Locate the cell with the specified text and output its [x, y] center coordinate. 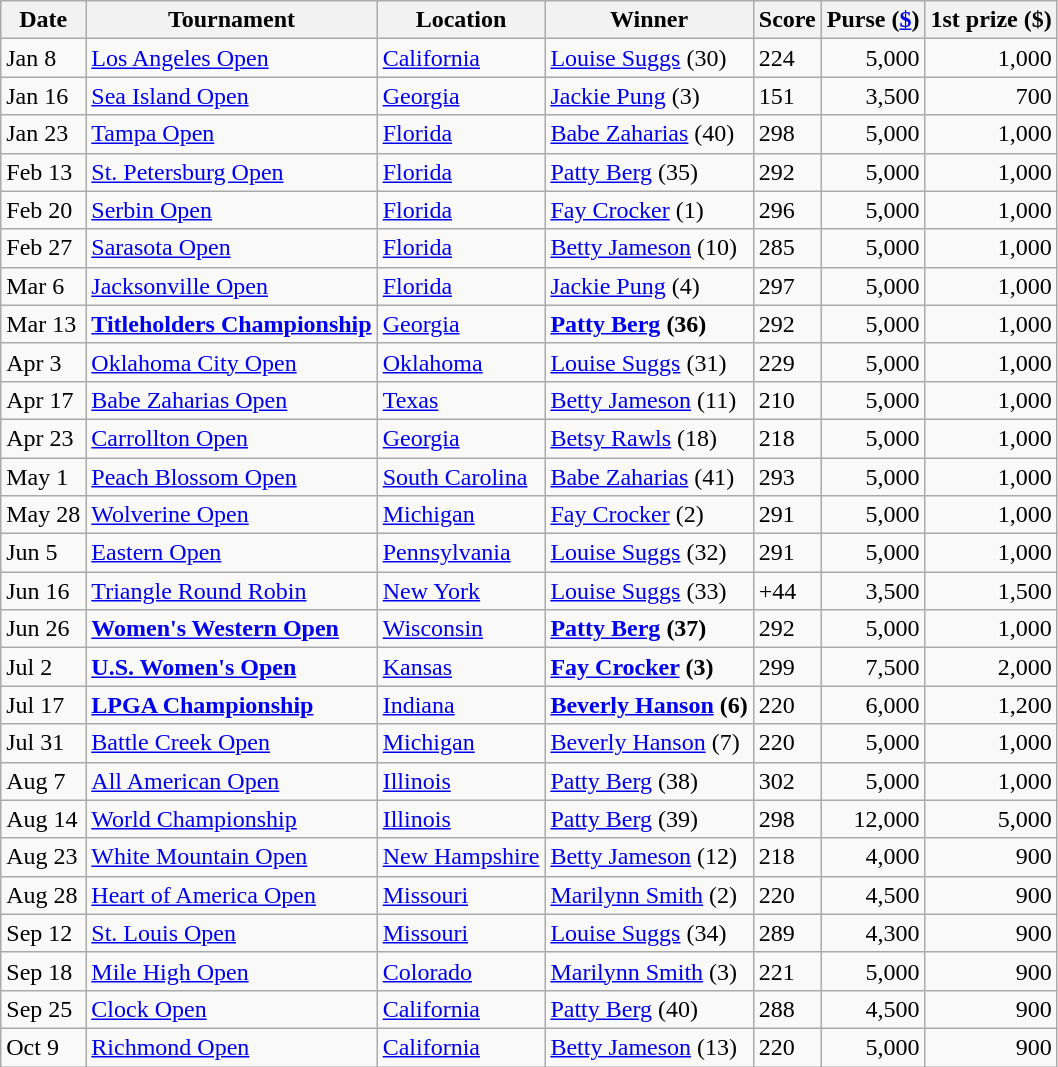
296 [787, 210]
Betsy Rawls (18) [649, 438]
221 [787, 971]
224 [787, 58]
Beverly Hanson (7) [649, 743]
Patty Berg (36) [649, 324]
Tournament [232, 20]
229 [787, 362]
Colorado [461, 971]
Clock Open [232, 1009]
All American Open [232, 781]
700 [991, 96]
Patty Berg (35) [649, 172]
St. Petersburg Open [232, 172]
Jan 23 [44, 134]
May 1 [44, 477]
Jul 2 [44, 667]
Los Angeles Open [232, 58]
Babe Zaharias (41) [649, 477]
Babe Zaharias Open [232, 400]
+44 [787, 591]
Beverly Hanson (6) [649, 705]
Jackie Pung (3) [649, 96]
151 [787, 96]
Jun 16 [44, 591]
4,300 [873, 933]
Apr 3 [44, 362]
Louise Suggs (34) [649, 933]
Aug 28 [44, 895]
Mile High Open [232, 971]
Serbin Open [232, 210]
Jul 31 [44, 743]
May 28 [44, 515]
Eastern Open [232, 553]
Peach Blossom Open [232, 477]
Sep 12 [44, 933]
Date [44, 20]
Titleholders Championship [232, 324]
Sep 25 [44, 1009]
Battle Creek Open [232, 743]
Purse ($) [873, 20]
2,000 [991, 667]
Patty Berg (38) [649, 781]
Pennsylvania [461, 553]
Tampa Open [232, 134]
U.S. Women's Open [232, 667]
Jackie Pung (4) [649, 286]
White Mountain Open [232, 857]
Texas [461, 400]
Wisconsin [461, 629]
288 [787, 1009]
Betty Jameson (11) [649, 400]
Feb 20 [44, 210]
Fay Crocker (2) [649, 515]
297 [787, 286]
Heart of America Open [232, 895]
Feb 27 [44, 248]
Fay Crocker (3) [649, 667]
Fay Crocker (1) [649, 210]
Feb 13 [44, 172]
Carrollton Open [232, 438]
1st prize ($) [991, 20]
Louise Suggs (30) [649, 58]
Oklahoma City Open [232, 362]
Winner [649, 20]
Marilynn Smith (3) [649, 971]
Apr 23 [44, 438]
289 [787, 933]
Location [461, 20]
Apr 17 [44, 400]
Aug 7 [44, 781]
Jun 26 [44, 629]
Betty Jameson (10) [649, 248]
Betty Jameson (12) [649, 857]
6,000 [873, 705]
1,500 [991, 591]
Betty Jameson (13) [649, 1047]
Sea Island Open [232, 96]
Marilynn Smith (2) [649, 895]
299 [787, 667]
210 [787, 400]
Oct 9 [44, 1047]
Triangle Round Robin [232, 591]
Kansas [461, 667]
Oklahoma [461, 362]
285 [787, 248]
Jacksonville Open [232, 286]
New York [461, 591]
Score [787, 20]
New Hampshire [461, 857]
Patty Berg (40) [649, 1009]
Jun 5 [44, 553]
Wolverine Open [232, 515]
Sep 18 [44, 971]
302 [787, 781]
12,000 [873, 819]
Aug 14 [44, 819]
Babe Zaharias (40) [649, 134]
South Carolina [461, 477]
Louise Suggs (33) [649, 591]
LPGA Championship [232, 705]
World Championship [232, 819]
Jan 8 [44, 58]
Mar 6 [44, 286]
293 [787, 477]
Jul 17 [44, 705]
4,000 [873, 857]
Louise Suggs (32) [649, 553]
Patty Berg (37) [649, 629]
7,500 [873, 667]
Indiana [461, 705]
Aug 23 [44, 857]
Jan 16 [44, 96]
St. Louis Open [232, 933]
Mar 13 [44, 324]
Patty Berg (39) [649, 819]
1,200 [991, 705]
Women's Western Open [232, 629]
Richmond Open [232, 1047]
Louise Suggs (31) [649, 362]
Sarasota Open [232, 248]
